Locate the cell with the specified text and output its (x, y) center coordinate. 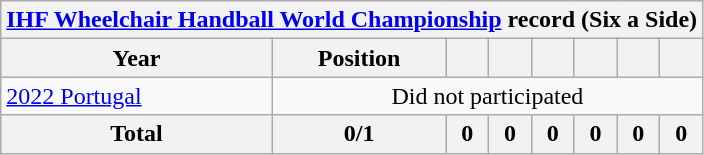
Year (136, 58)
0/1 (359, 134)
2022 Portugal (136, 96)
IHF Wheelchair Handball World Championship record (Six a Side) (352, 20)
Position (359, 58)
Did not participated (487, 96)
Total (136, 134)
